From the cell containing the given text, extract its center point as [x, y] coordinate. 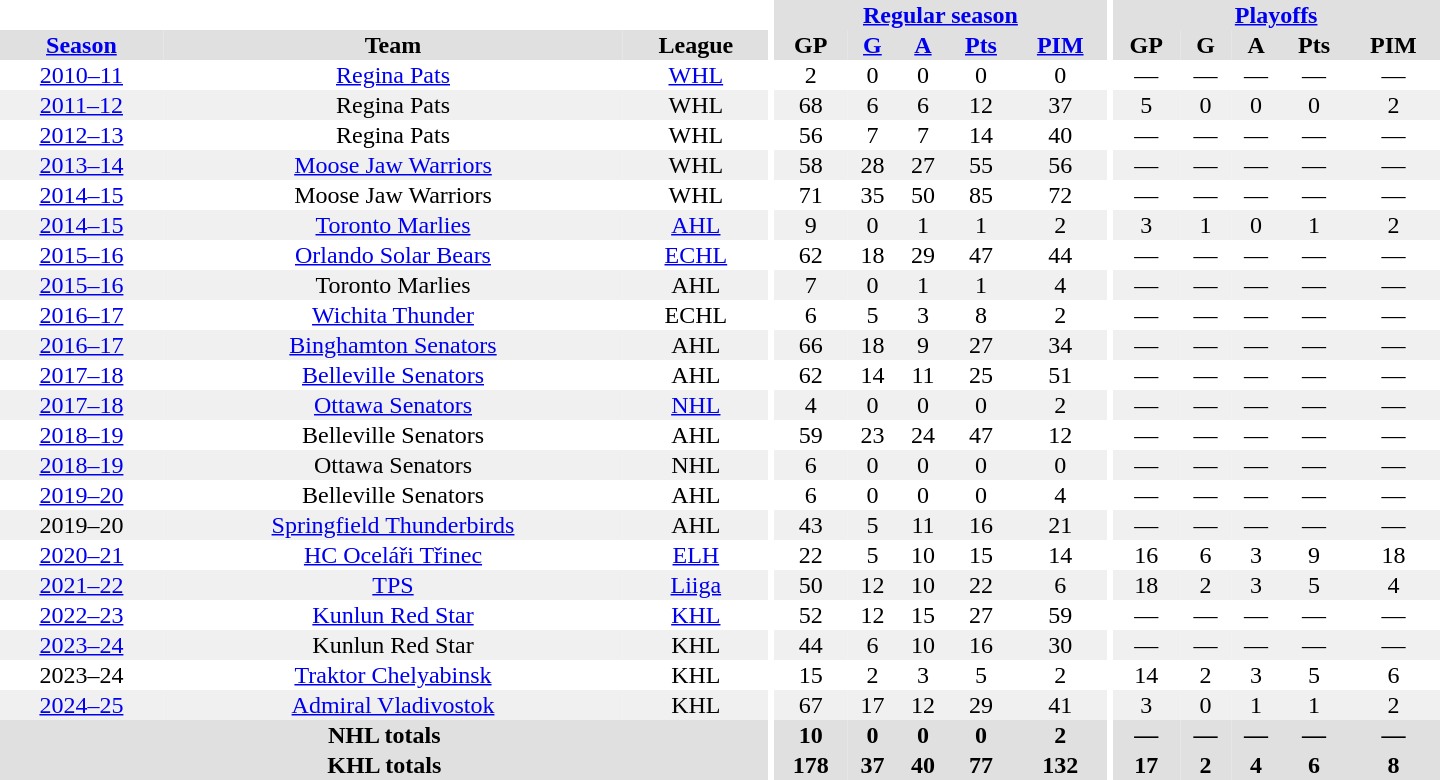
85 [981, 195]
35 [872, 195]
HC Oceláři Třinec [393, 555]
Liiga [696, 585]
Traktor Chelyabinsk [393, 675]
2020–21 [82, 555]
58 [810, 165]
77 [981, 765]
43 [810, 525]
41 [1060, 705]
28 [872, 165]
2011–12 [82, 105]
34 [1060, 345]
2010–11 [82, 75]
Binghamton Senators [393, 345]
Admiral Vladivostok [393, 705]
2013–14 [82, 165]
24 [924, 435]
2024–25 [82, 705]
72 [1060, 195]
25 [981, 375]
League [696, 45]
2021–22 [82, 585]
68 [810, 105]
KHL totals [384, 765]
NHL totals [384, 735]
TPS [393, 585]
2022–23 [82, 615]
52 [810, 615]
Wichita Thunder [393, 315]
Springfield Thunderbirds [393, 525]
ELH [696, 555]
Orlando Solar Bears [393, 255]
2012–13 [82, 135]
30 [1060, 645]
23 [872, 435]
67 [810, 705]
178 [810, 765]
132 [1060, 765]
55 [981, 165]
Team [393, 45]
51 [1060, 375]
Playoffs [1276, 15]
Regular season [940, 15]
71 [810, 195]
Season [82, 45]
21 [1060, 525]
66 [810, 345]
